Search for the cell housing the specified text and yield its [X, Y] center coordinate. 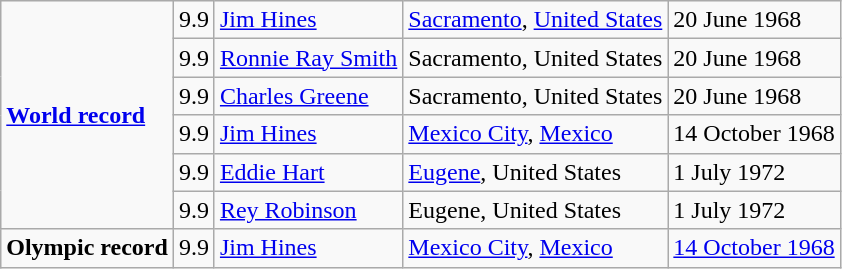
Eddie Hart [308, 172]
Rey Robinson [308, 210]
Charles Greene [308, 96]
World record [88, 115]
Olympic record [88, 248]
Ronnie Ray Smith [308, 58]
